Find where the given text appears and provide that cell's center as [X, Y] coordinate. 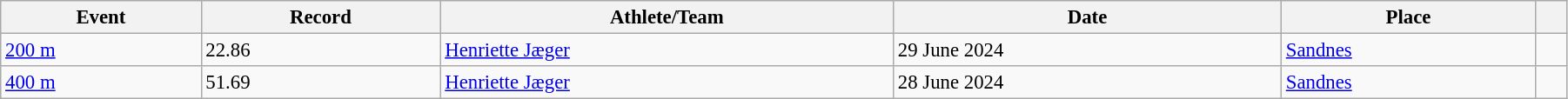
51.69 [320, 82]
29 June 2024 [1088, 50]
Place [1408, 17]
200 m [101, 50]
Record [320, 17]
400 m [101, 82]
22.86 [320, 50]
28 June 2024 [1088, 82]
Event [101, 17]
Athlete/Team [667, 17]
Date [1088, 17]
